Scan for the cell matching the given text and deliver its [x, y] coordinate at center. 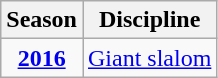
Discipline [149, 20]
Giant slalom [149, 58]
2016 [42, 58]
Season [42, 20]
